Extract the [x, y] coordinate from the center of the cell holding the provided text.  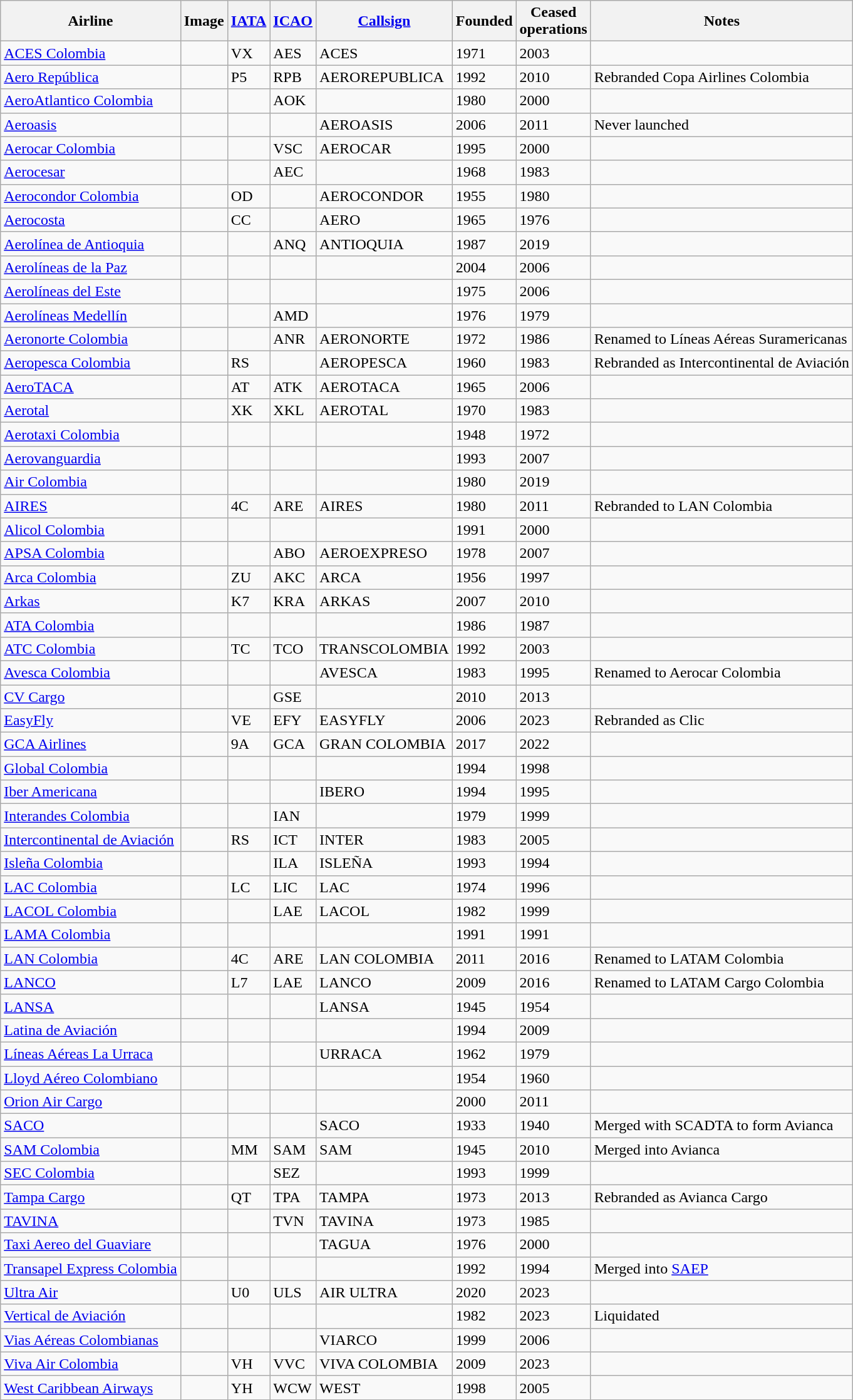
Rebranded as Clic [721, 721]
Aeroasis [90, 125]
ARKAS [385, 601]
AeroAtlantico Colombia [90, 101]
1975 [484, 291]
AES [293, 53]
1933 [484, 1126]
Global Colombia [90, 768]
Aerocesar [90, 172]
Aerocar Colombia [90, 148]
Vertical de Aviación [90, 1316]
SEZ [293, 1173]
Viva Air Colombia [90, 1364]
TAGUA [385, 1245]
Notes [721, 21]
GRAN COLOMBIA [385, 744]
LAN Colombia [90, 959]
EASYFLY [385, 721]
OD [249, 196]
Renamed to LATAM Cargo Colombia [721, 982]
1940 [554, 1126]
ACES Colombia [90, 53]
ICT [293, 840]
AEROCAR [385, 148]
1971 [484, 53]
Rebranded to LAN Colombia [721, 506]
Aero República [90, 77]
LIC [293, 887]
Avesca Colombia [90, 672]
1974 [484, 887]
APSA Colombia [90, 553]
Liquidated [721, 1316]
TCO [293, 649]
AVESCA [385, 672]
ULS [293, 1292]
Tampa Cargo [90, 1197]
Orion Air Cargo [90, 1102]
QT [249, 1197]
VH [249, 1364]
ISLEÑA [385, 863]
MM [249, 1150]
9A [249, 744]
Rebranded as Intercontinental de Aviación [721, 363]
AMD [293, 315]
AEROEXPRESO [385, 553]
WCW [293, 1387]
LAMA Colombia [90, 935]
Aerovanguardia [90, 458]
Transapel Express Colombia [90, 1269]
Merged into Avianca [721, 1150]
GCA [293, 744]
2022 [554, 744]
1955 [484, 196]
ANR [293, 339]
AEROCONDOR [385, 196]
LAC Colombia [90, 887]
AEROREPUBLICA [385, 77]
U0 [249, 1292]
1996 [554, 887]
XKL [293, 411]
Interandes Colombia [90, 816]
1968 [484, 172]
LACOL [385, 911]
Taxi Aereo del Guaviare [90, 1245]
Merged with SCADTA to form Avianca [721, 1126]
AT [249, 387]
1997 [554, 577]
ZU [249, 577]
Iber Americana [90, 792]
K7 [249, 601]
EFY [293, 721]
Ceasedoperations [554, 21]
AIR ULTRA [385, 1292]
2017 [484, 744]
Rebranded as Avianca Cargo [721, 1197]
ICAO [293, 21]
Intercontinental de Aviación [90, 840]
2004 [484, 267]
Founded [484, 21]
CV Cargo [90, 697]
1978 [484, 553]
ILA [293, 863]
1962 [484, 1054]
ANQ [293, 244]
Callsign [385, 21]
Image [204, 21]
1985 [554, 1221]
Renamed to LATAM Colombia [721, 959]
ARCA [385, 577]
Arca Colombia [90, 577]
Aerolíneas Medellín [90, 315]
GSE [293, 697]
Arkas [90, 601]
Líneas Aéreas La Urraca [90, 1054]
Isleña Colombia [90, 863]
Renamed to Aerocar Colombia [721, 672]
1948 [484, 435]
AKC [293, 577]
KRA [293, 601]
Aerolínea de Antioquia [90, 244]
XK [249, 411]
VX [249, 53]
Aeropesca Colombia [90, 363]
WEST [385, 1387]
ATC Colombia [90, 649]
LAC [385, 887]
TVN [293, 1221]
TC [249, 649]
IAN [293, 816]
AEROPESCA [385, 363]
IATA [249, 21]
AERONORTE [385, 339]
SEC Colombia [90, 1173]
TPA [293, 1197]
ABO [293, 553]
Aeronorte Colombia [90, 339]
AEROTAL [385, 411]
Rebranded Copa Airlines Colombia [721, 77]
Aerocondor Colombia [90, 196]
SAM Colombia [90, 1150]
Aerotaxi Colombia [90, 435]
GCA Airlines [90, 744]
AOK [293, 101]
Aerolíneas de la Paz [90, 267]
VIARCO [385, 1340]
AEC [293, 172]
Aerocosta [90, 220]
Airline [90, 21]
YH [249, 1387]
Lloyd Aéreo Colombiano [90, 1078]
IBERO [385, 792]
ACES [385, 53]
Never launched [721, 125]
LAN COLOMBIA [385, 959]
West Caribbean Airways [90, 1387]
CC [249, 220]
Ultra Air [90, 1292]
Vias Aéreas Colombianas [90, 1340]
AERO [385, 220]
ATK [293, 387]
L7 [249, 982]
EasyFly [90, 721]
Latina de Aviación [90, 1030]
AeroTACA [90, 387]
AEROTACA [385, 387]
2020 [484, 1292]
LACOL Colombia [90, 911]
VVC [293, 1364]
URRACA [385, 1054]
VSC [293, 148]
Alicol Colombia [90, 530]
TAMPA [385, 1197]
1970 [484, 411]
Merged into SAEP [721, 1269]
RPB [293, 77]
LC [249, 887]
1956 [484, 577]
Renamed to Líneas Aéreas Suramericanas [721, 339]
VE [249, 721]
VIVA COLOMBIA [385, 1364]
P5 [249, 77]
INTER [385, 840]
ANTIOQUIA [385, 244]
Air Colombia [90, 482]
Aerotal [90, 411]
AEROASIS [385, 125]
ATA Colombia [90, 625]
Aerolíneas del Este [90, 291]
TRANSCOLOMBIA [385, 649]
